Return the [X, Y] coordinate for the center point of the cell that contains the specified text.  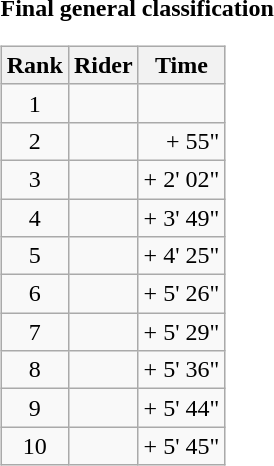
3 [34, 179]
10 [34, 446]
9 [34, 408]
Rank [34, 65]
1 [34, 103]
+ 2' 02" [182, 179]
+ 4' 25" [182, 256]
6 [34, 294]
+ 5' 45" [182, 446]
Rider [103, 65]
2 [34, 141]
+ 5' 44" [182, 408]
+ 5' 36" [182, 370]
8 [34, 370]
Time [182, 65]
7 [34, 332]
+ 3' 49" [182, 217]
5 [34, 256]
+ 5' 26" [182, 294]
+ 5' 29" [182, 332]
4 [34, 217]
+ 55" [182, 141]
